Detect which cell encompasses the target text, then output its (x, y) center coordinate. 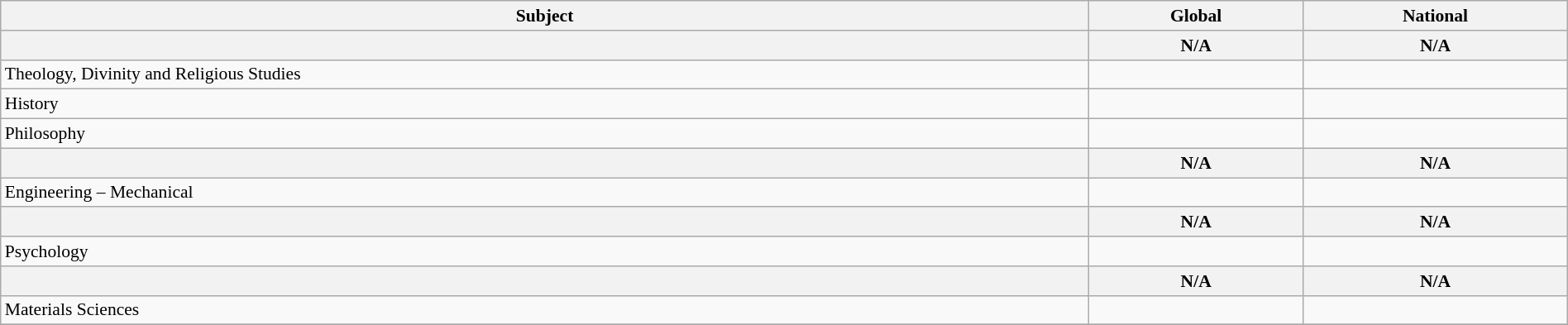
Subject (545, 16)
Psychology (545, 251)
National (1436, 16)
Materials Sciences (545, 310)
Theology, Divinity and Religious Studies (545, 74)
Philosophy (545, 134)
Engineering – Mechanical (545, 193)
Global (1196, 16)
History (545, 104)
